For the text-containing cell, return its midpoint in (x, y) coordinate format. 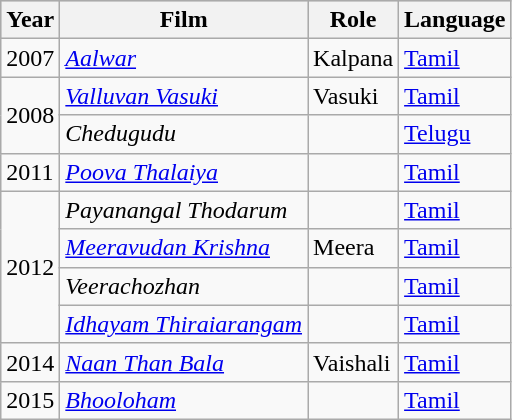
Idhayam Thiraiarangam (184, 324)
Kalpana (354, 58)
Valluvan Vasuki (184, 96)
2008 (30, 115)
2012 (30, 267)
2015 (30, 400)
Vasuki (354, 96)
Aalwar (184, 58)
2011 (30, 172)
Film (184, 20)
Payanangal Thodarum (184, 210)
Naan Than Bala (184, 362)
2014 (30, 362)
Bhooloham (184, 400)
Role (354, 20)
2007 (30, 58)
Meera (354, 248)
Language (455, 20)
Meeravudan Krishna (184, 248)
Telugu (455, 134)
Poova Thalaiya (184, 172)
Veerachozhan (184, 286)
Year (30, 20)
Chedugudu (184, 134)
Vaishali (354, 362)
